Capture the cell that displays the provided text and extract its [X, Y] central coordinate. 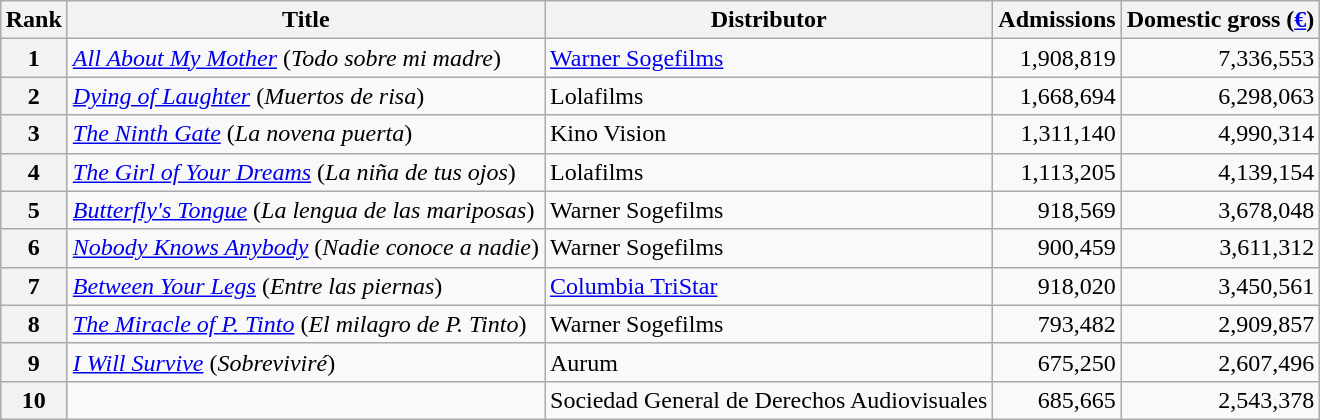
Rank [34, 20]
Admissions [1057, 20]
5 [34, 210]
3,611,312 [1220, 248]
2 [34, 96]
918,020 [1057, 286]
I Will Survive (Sobreviviré) [306, 362]
4 [34, 172]
4,990,314 [1220, 134]
Sociedad General de Derechos Audiovisuales [768, 400]
Nobody Knows Anybody (Nadie conoce a nadie) [306, 248]
All About My Mother (Todo sobre mi madre) [306, 58]
2,543,378 [1220, 400]
Butterfly's Tongue (La lengua de las mariposas) [306, 210]
7 [34, 286]
675,250 [1057, 362]
Dying of Laughter (Muertos de risa) [306, 96]
1,908,819 [1057, 58]
9 [34, 362]
2,607,496 [1220, 362]
793,482 [1057, 324]
Between Your Legs (Entre las piernas) [306, 286]
7,336,553 [1220, 58]
Title [306, 20]
The Ninth Gate (La novena puerta) [306, 134]
6,298,063 [1220, 96]
Aurum [768, 362]
1 [34, 58]
1,311,140 [1057, 134]
6 [34, 248]
900,459 [1057, 248]
4,139,154 [1220, 172]
1,113,205 [1057, 172]
The Miracle of P. Tinto (El milagro de P. Tinto) [306, 324]
Kino Vision [768, 134]
Distributor [768, 20]
10 [34, 400]
3,450,561 [1220, 286]
Columbia TriStar [768, 286]
3,678,048 [1220, 210]
8 [34, 324]
The Girl of Your Dreams (La niña de tus ojos) [306, 172]
918,569 [1057, 210]
685,665 [1057, 400]
Domestic gross (€) [1220, 20]
1,668,694 [1057, 96]
2,909,857 [1220, 324]
3 [34, 134]
